Return [x, y] of the center of cell containing provided text 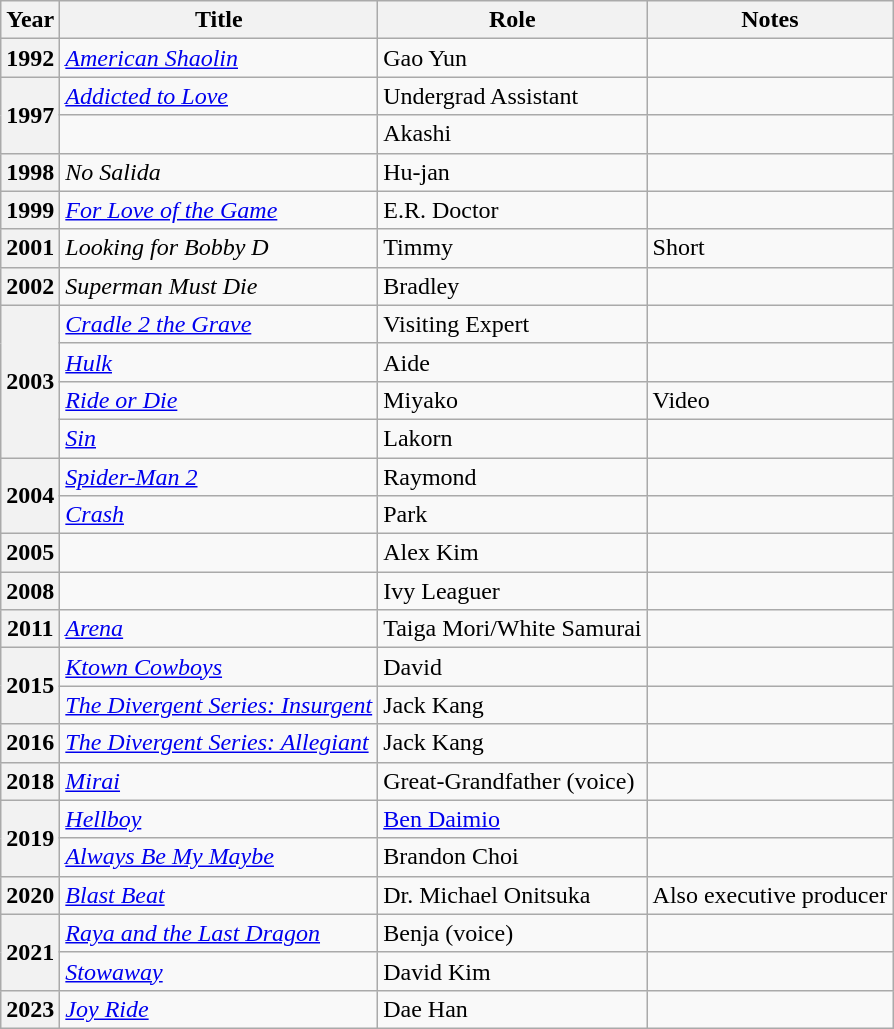
Notes [770, 20]
Benja (voice) [512, 933]
Raya and the Last Dragon [219, 933]
Addicted to Love [219, 96]
Stowaway [219, 971]
Miyako [512, 400]
1998 [30, 172]
Taiga Mori/White Samurai [512, 629]
E.R. Doctor [512, 210]
Dae Han [512, 1009]
Hu-jan [512, 172]
For Love of the Game [219, 210]
2008 [30, 591]
2015 [30, 686]
David [512, 667]
2005 [30, 553]
Mirai [219, 781]
2018 [30, 781]
Visiting Expert [512, 324]
2021 [30, 952]
Video [770, 400]
Hellboy [219, 819]
1999 [30, 210]
Joy Ride [219, 1009]
Sin [219, 438]
The Divergent Series: Insurgent [219, 705]
Raymond [512, 477]
Timmy [512, 248]
2003 [30, 381]
2001 [30, 248]
Gao Yun [512, 58]
Undergrad Assistant [512, 96]
Hulk [219, 362]
Great-Grandfather (voice) [512, 781]
David Kim [512, 971]
Akashi [512, 134]
Always Be My Maybe [219, 857]
Aide [512, 362]
Ktown Cowboys [219, 667]
Looking for Bobby D [219, 248]
2011 [30, 629]
2016 [30, 743]
Park [512, 515]
Alex Kim [512, 553]
Dr. Michael Onitsuka [512, 895]
Superman Must Die [219, 286]
Crash [219, 515]
Bradley [512, 286]
Lakorn [512, 438]
Also executive producer [770, 895]
The Divergent Series: Allegiant [219, 743]
1997 [30, 115]
1992 [30, 58]
2004 [30, 496]
Year [30, 20]
Arena [219, 629]
Ben Daimio [512, 819]
American Shaolin [219, 58]
2019 [30, 838]
Title [219, 20]
Ivy Leaguer [512, 591]
Spider-Man 2 [219, 477]
No Salida [219, 172]
Role [512, 20]
2023 [30, 1009]
2020 [30, 895]
Brandon Choi [512, 857]
Ride or Die [219, 400]
Cradle 2 the Grave [219, 324]
2002 [30, 286]
Short [770, 248]
Blast Beat [219, 895]
